From the cell containing the given text, extract its center point as [x, y] coordinate. 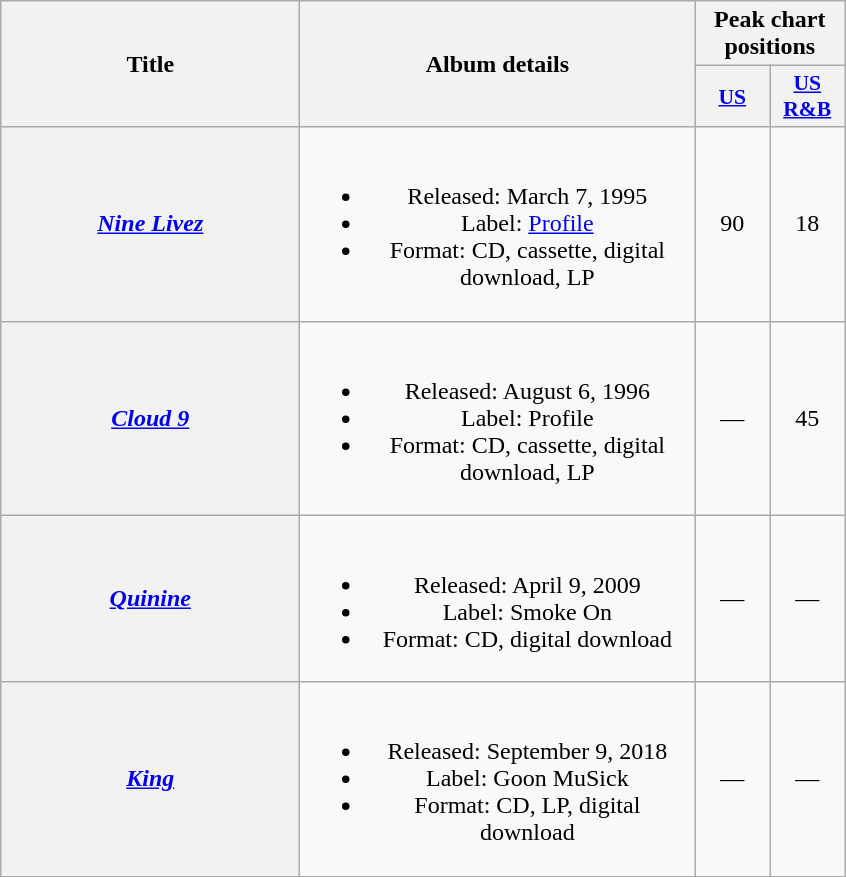
Album details [498, 64]
US [732, 96]
Released: March 7, 1995Label: ProfileFormat: CD, cassette, digital download, LP [498, 224]
45 [808, 418]
Released: April 9, 2009Label: Smoke OnFormat: CD, digital download [498, 598]
Cloud 9 [150, 418]
Nine Livez [150, 224]
Quinine [150, 598]
18 [808, 224]
90 [732, 224]
US R&B [808, 96]
Released: September 9, 2018Label: Goon MuSickFormat: CD, LP, digital download [498, 779]
Title [150, 64]
King [150, 779]
Peak chart positions [770, 34]
Released: August 6, 1996Label: ProfileFormat: CD, cassette, digital download, LP [498, 418]
